Locate the cell with the specified text and output its [x, y] center coordinate. 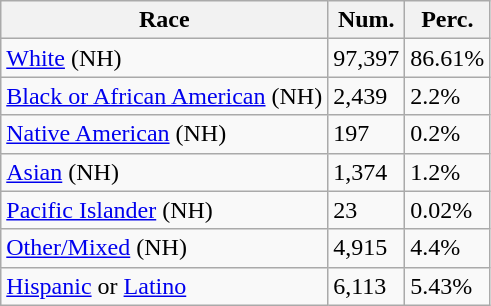
4,915 [366, 248]
197 [366, 134]
1.2% [448, 172]
23 [366, 210]
0.02% [448, 210]
0.2% [448, 134]
2,439 [366, 96]
Native American (NH) [164, 134]
Pacific Islander (NH) [164, 210]
86.61% [448, 58]
Black or African American (NH) [164, 96]
2.2% [448, 96]
6,113 [366, 286]
Asian (NH) [164, 172]
Perc. [448, 20]
97,397 [366, 58]
Hispanic or Latino [164, 286]
White (NH) [164, 58]
5.43% [448, 286]
Other/Mixed (NH) [164, 248]
Race [164, 20]
Num. [366, 20]
4.4% [448, 248]
1,374 [366, 172]
